Detect which cell encompasses the target text, then output its (x, y) center coordinate. 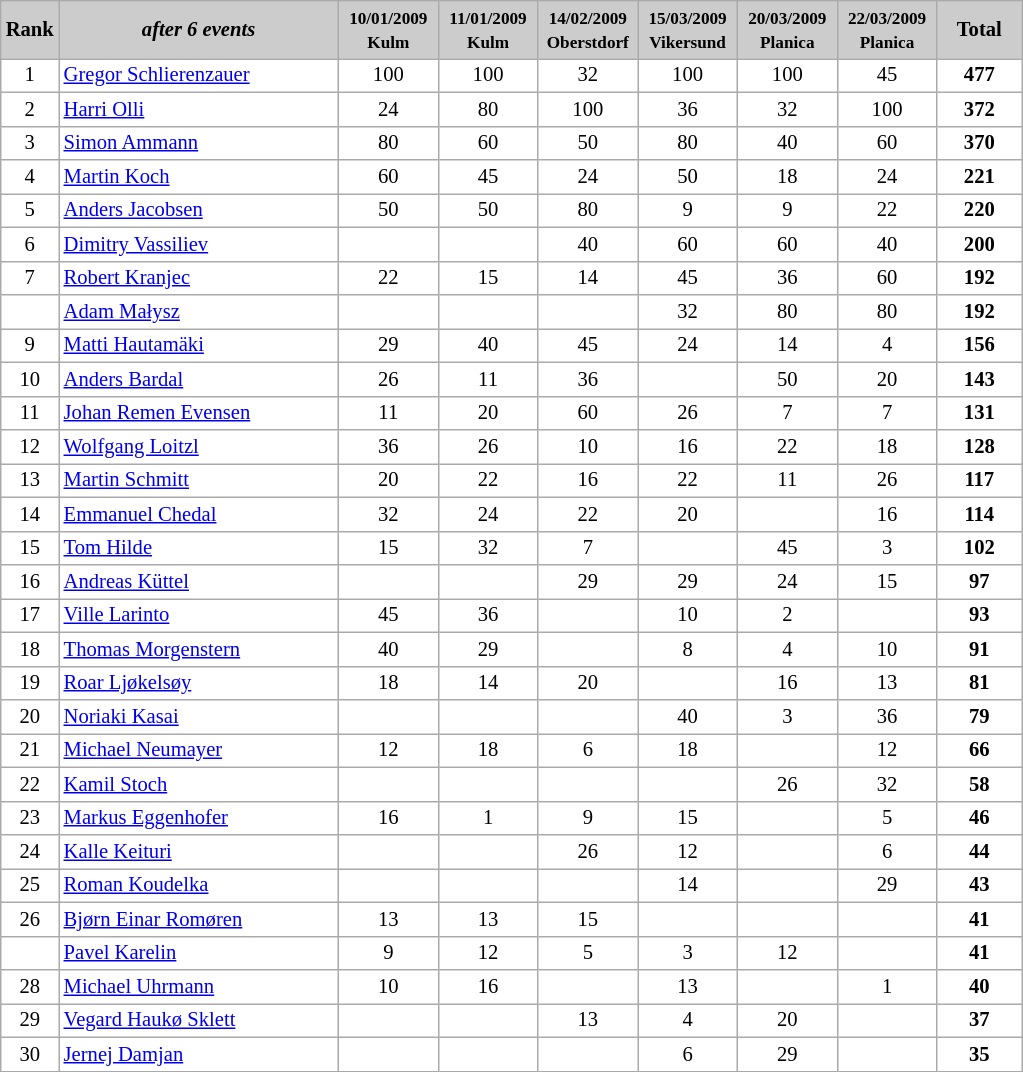
Simon Ammann (199, 143)
46 (980, 818)
Roman Koudelka (199, 885)
Total (980, 29)
477 (980, 75)
23 (30, 818)
Emmanuel Chedal (199, 514)
22/03/2009Planica (887, 29)
8 (688, 649)
Noriaki Kasai (199, 717)
19 (30, 683)
Michael Neumayer (199, 750)
220 (980, 210)
143 (980, 379)
10/01/2009Kulm (388, 29)
Dimitry Vassiliev (199, 244)
Gregor Schlierenzauer (199, 75)
66 (980, 750)
Anders Jacobsen (199, 210)
93 (980, 615)
Kamil Stoch (199, 784)
37 (980, 1020)
221 (980, 177)
Johan Remen Evensen (199, 413)
Robert Kranjec (199, 278)
370 (980, 143)
128 (980, 447)
30 (30, 1054)
25 (30, 885)
156 (980, 345)
Wolfgang Loitzl (199, 447)
28 (30, 987)
Anders Bardal (199, 379)
35 (980, 1054)
Matti Hautamäki (199, 345)
Vegard Haukø Sklett (199, 1020)
21 (30, 750)
Pavel Karelin (199, 953)
44 (980, 851)
Bjørn Einar Romøren (199, 919)
Tom Hilde (199, 548)
43 (980, 885)
97 (980, 581)
Ville Larinto (199, 615)
20/03/2009Planica (787, 29)
Andreas Küttel (199, 581)
Martin Koch (199, 177)
Kalle Keituri (199, 851)
79 (980, 717)
200 (980, 244)
11/01/2009Kulm (488, 29)
17 (30, 615)
81 (980, 683)
372 (980, 109)
Adam Małysz (199, 311)
Markus Eggenhofer (199, 818)
15/03/2009Vikersund (688, 29)
after 6 events (199, 29)
Jernej Damjan (199, 1054)
Harri Olli (199, 109)
102 (980, 548)
117 (980, 480)
Rank (30, 29)
Thomas Morgenstern (199, 649)
91 (980, 649)
58 (980, 784)
Martin Schmitt (199, 480)
Michael Uhrmann (199, 987)
14/02/2009Oberstdorf (588, 29)
131 (980, 413)
114 (980, 514)
Roar Ljøkelsøy (199, 683)
